Output the [X, Y] coordinate of the center of the cell containing the given text.  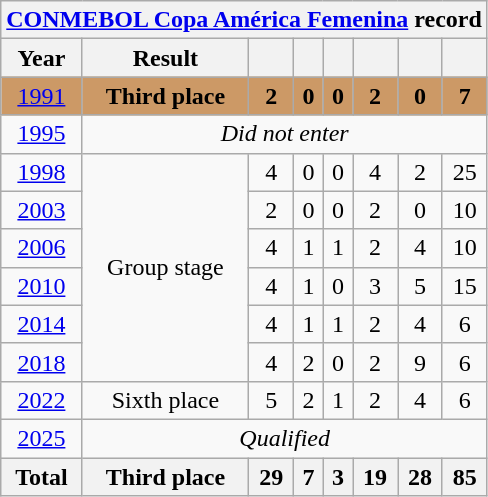
Sixth place [166, 400]
1998 [42, 172]
1991 [42, 96]
85 [464, 477]
29 [272, 477]
15 [464, 286]
Total [42, 477]
2025 [42, 438]
25 [464, 172]
Did not enter [284, 134]
2010 [42, 286]
Year [42, 58]
Qualified [284, 438]
2006 [42, 248]
2003 [42, 210]
2022 [42, 400]
Result [166, 58]
2018 [42, 362]
CONMEBOL Copa América Femenina record [244, 20]
9 [420, 362]
2014 [42, 324]
19 [376, 477]
1995 [42, 134]
Group stage [166, 267]
28 [420, 477]
